Pinpoint the cell where the given text exists, returning its (x, y) midpoint coordinate. 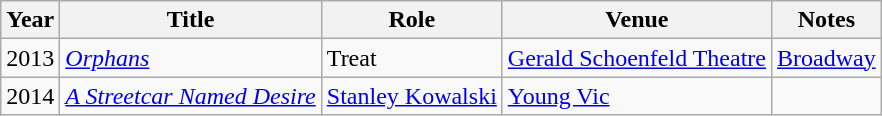
Year (30, 20)
Title (190, 20)
Notes (827, 20)
A Streetcar Named Desire (190, 96)
Broadway (827, 58)
Treat (412, 58)
Orphans (190, 58)
Role (412, 20)
Venue (636, 20)
Young Vic (636, 96)
2014 (30, 96)
2013 (30, 58)
Stanley Kowalski (412, 96)
Gerald Schoenfeld Theatre (636, 58)
